For the text-containing cell, return its midpoint in [X, Y] coordinate format. 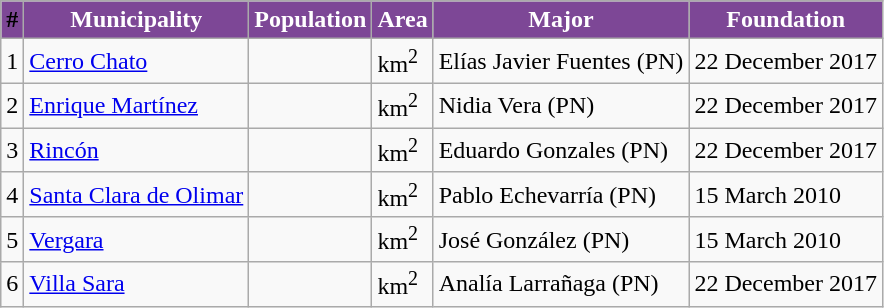
Enrique Martínez [136, 106]
Area [402, 20]
Elías Javier Fuentes (PN) [561, 62]
Nidia Vera (PN) [561, 106]
4 [12, 194]
Eduardo Gonzales (PN) [561, 150]
# [12, 20]
2 [12, 106]
Santa Clara de Olimar [136, 194]
Rincón [136, 150]
6 [12, 284]
1 [12, 62]
José González (PN) [561, 240]
Foundation [786, 20]
Municipality [136, 20]
Villa Sara [136, 284]
Pablo Echevarría (PN) [561, 194]
Population [310, 20]
5 [12, 240]
Major [561, 20]
3 [12, 150]
Cerro Chato [136, 62]
Analía Larrañaga (PN) [561, 284]
Vergara [136, 240]
